Provide the [X, Y] coordinate of the cell's center where the given text is located.  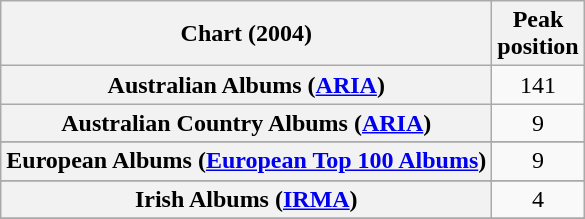
141 [538, 85]
Australian Albums (ARIA) [246, 85]
4 [538, 199]
Peakposition [538, 34]
Chart (2004) [246, 34]
European Albums (European Top 100 Albums) [246, 161]
Irish Albums (IRMA) [246, 199]
Australian Country Albums (ARIA) [246, 123]
